Return (x, y) of the center of cell containing provided text 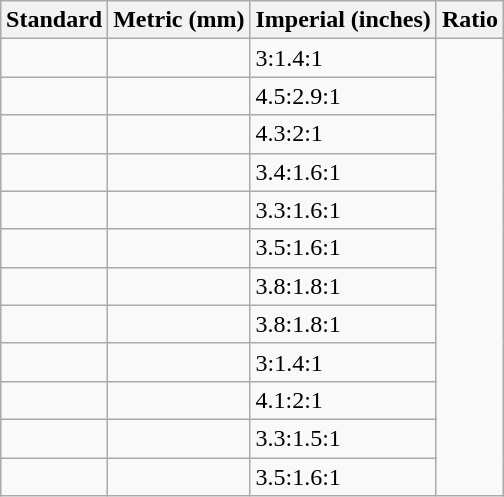
3.4:1.6:1 (343, 172)
4.3:2:1 (343, 134)
3.3:1.5:1 (343, 438)
4.5:2.9:1 (343, 96)
Imperial (inches) (343, 20)
Standard (54, 20)
Metric (mm) (179, 20)
4.1:2:1 (343, 400)
3.3:1.6:1 (343, 210)
Ratio (470, 20)
